For the text-containing cell, return its midpoint in (X, Y) coordinate format. 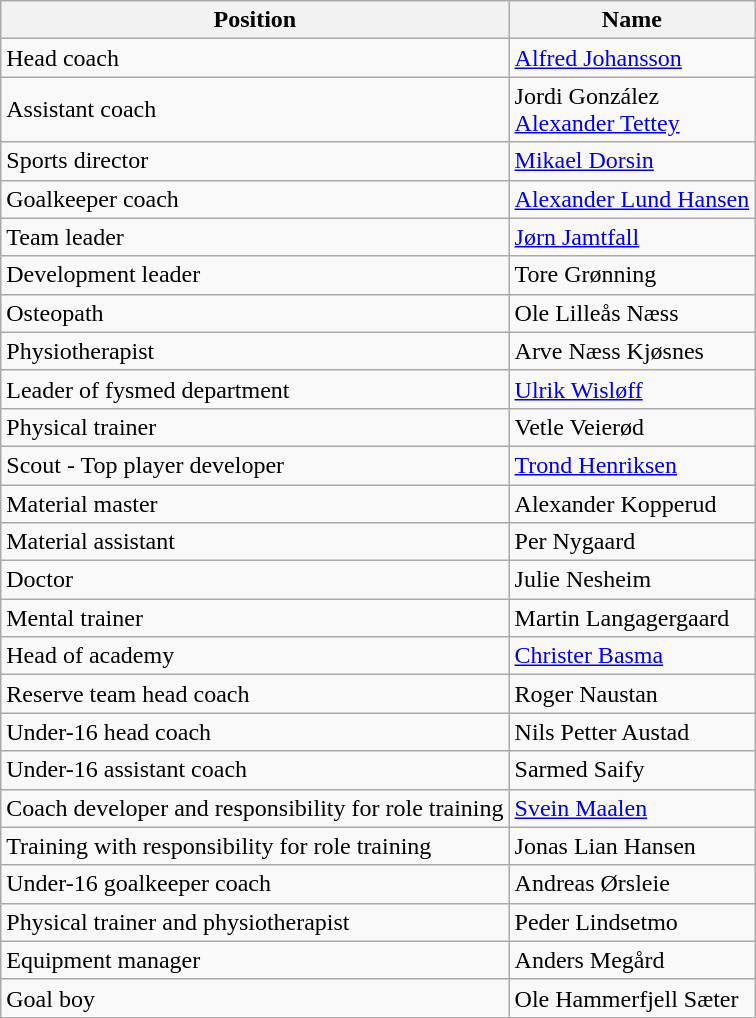
Coach developer and responsibility for role training (255, 808)
Jordi González Alexander Tettey (632, 110)
Under-16 head coach (255, 732)
Jonas Lian Hansen (632, 846)
Leader of fysmed department (255, 389)
Jørn Jamtfall (632, 237)
Reserve team head coach (255, 694)
Trond Henriksen (632, 465)
Svein Maalen (632, 808)
Material master (255, 503)
Alexander Lund Hansen (632, 199)
Training with responsibility for role training (255, 846)
Team leader (255, 237)
Roger Naustan (632, 694)
Goal boy (255, 998)
Tore Grønning (632, 275)
Sarmed Saify (632, 770)
Sports director (255, 161)
Anders Megård (632, 960)
Under-16 goalkeeper coach (255, 884)
Name (632, 20)
Position (255, 20)
Development leader (255, 275)
Julie Nesheim (632, 580)
Ulrik Wisløff (632, 389)
Physical trainer and physiotherapist (255, 922)
Alexander Kopperud (632, 503)
Physiotherapist (255, 351)
Andreas Ørsleie (632, 884)
Goalkeeper coach (255, 199)
Equipment manager (255, 960)
Vetle Veierød (632, 427)
Material assistant (255, 542)
Physical trainer (255, 427)
Osteopath (255, 313)
Alfred Johansson (632, 58)
Scout - Top player developer (255, 465)
Under-16 assistant coach (255, 770)
Per Nygaard (632, 542)
Assistant coach (255, 110)
Arve Næss Kjøsnes (632, 351)
Nils Petter Austad (632, 732)
Mental trainer (255, 618)
Head of academy (255, 656)
Peder Lindsetmo (632, 922)
Christer Basma (632, 656)
Head coach (255, 58)
Doctor (255, 580)
Martin Langagergaard (632, 618)
Ole Hammerfjell Sæter (632, 998)
Mikael Dorsin (632, 161)
Ole Lilleås Næss (632, 313)
